Pinpoint the cell where the given text exists, returning its (x, y) midpoint coordinate. 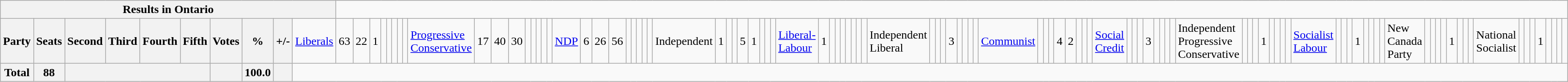
30 (517, 41)
Social Credit (1109, 41)
NDP (566, 41)
4 (1060, 41)
Party (17, 41)
63 (345, 41)
Liberal-Labour (797, 41)
+/- (283, 41)
Independent (684, 41)
Progressive Conservative (441, 41)
New Canada Party (1404, 41)
Total (17, 72)
National Socialist (1496, 41)
% (257, 41)
2 (1070, 41)
Results in Ontario (168, 10)
Fourth (160, 41)
Socialist Labour (1313, 41)
26 (600, 41)
88 (49, 72)
Second (85, 41)
Fifth (195, 41)
Independent Progressive Conservative (1209, 41)
22 (361, 41)
5 (742, 41)
17 (483, 41)
40 (499, 41)
6 (587, 41)
Votes (226, 41)
Communist (1009, 41)
Seats (49, 41)
100.0 (257, 72)
Independent Liberal (898, 41)
Liberals (314, 41)
Third (123, 41)
56 (618, 41)
